Detect which cell encompasses the target text, then output its [X, Y] center coordinate. 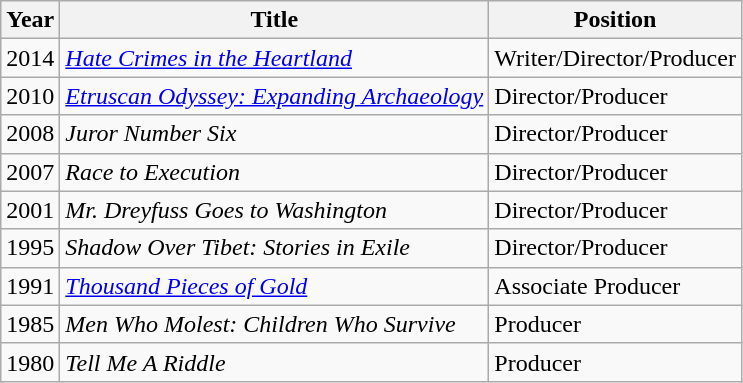
1985 [30, 324]
1991 [30, 286]
Thousand Pieces of Gold [274, 286]
2014 [30, 58]
Title [274, 20]
2001 [30, 210]
Position [616, 20]
Year [30, 20]
2007 [30, 172]
Hate Crimes in the Heartland [274, 58]
2010 [30, 96]
Shadow Over Tibet: Stories in Exile [274, 248]
Writer/Director/Producer [616, 58]
Mr. Dreyfuss Goes to Washington [274, 210]
Etruscan Odyssey: Expanding Archaeology [274, 96]
2008 [30, 134]
Associate Producer [616, 286]
1980 [30, 362]
1995 [30, 248]
Tell Me A Riddle [274, 362]
Juror Number Six [274, 134]
Men Who Molest: Children Who Survive [274, 324]
Race to Execution [274, 172]
